Find where the given text appears and provide that cell's center as (X, Y) coordinate. 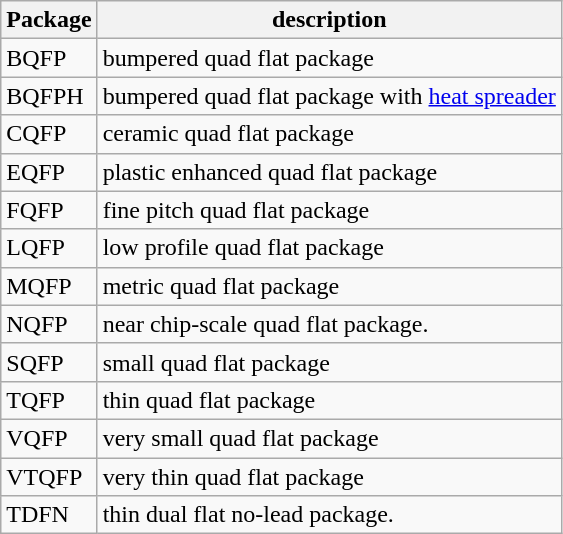
NQFP (49, 324)
fine pitch quad flat package (329, 210)
VTQFP (49, 477)
BQFPH (49, 96)
LQFP (49, 248)
ceramic quad flat package (329, 134)
MQFP (49, 286)
thin quad flat package (329, 400)
FQFP (49, 210)
EQFP (49, 172)
very small quad flat package (329, 438)
BQFP (49, 58)
bumpered quad flat package (329, 58)
very thin quad flat package (329, 477)
Package (49, 20)
plastic enhanced quad flat package (329, 172)
low profile quad flat package (329, 248)
CQFP (49, 134)
TDFN (49, 515)
metric quad flat package (329, 286)
VQFP (49, 438)
SQFP (49, 362)
small quad flat package (329, 362)
bumpered quad flat package with heat spreader (329, 96)
near chip-scale quad flat package. (329, 324)
description (329, 20)
thin dual flat no-lead package. (329, 515)
TQFP (49, 400)
